Pinpoint the cell where the given text exists, returning its (x, y) midpoint coordinate. 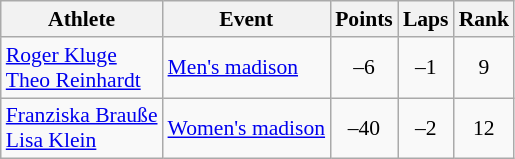
9 (484, 68)
Franziska BraußeLisa Klein (82, 128)
Laps (426, 19)
Women's madison (247, 128)
Points (364, 19)
–6 (364, 68)
Rank (484, 19)
12 (484, 128)
–40 (364, 128)
Event (247, 19)
–2 (426, 128)
Roger KlugeTheo Reinhardt (82, 68)
Men's madison (247, 68)
–1 (426, 68)
Athlete (82, 19)
